Pinpoint the cell where the given text exists, returning its (x, y) midpoint coordinate. 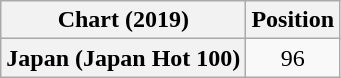
Japan (Japan Hot 100) (124, 58)
Position (293, 20)
96 (293, 58)
Chart (2019) (124, 20)
